Scan for the cell matching the given text and deliver its (x, y) coordinate at center. 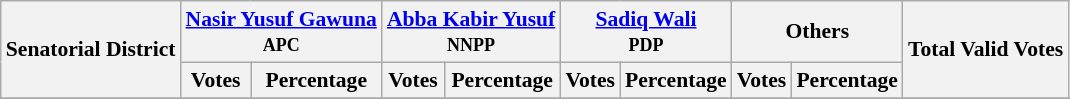
Senatorial District (91, 50)
Abba Kabir YusufNNPP (471, 32)
Others (818, 32)
Sadiq WaliPDP (646, 32)
Total Valid Votes (986, 50)
Nasir Yusuf GawunaAPC (282, 32)
